Output the (X, Y) coordinate of the center of the cell containing the given text.  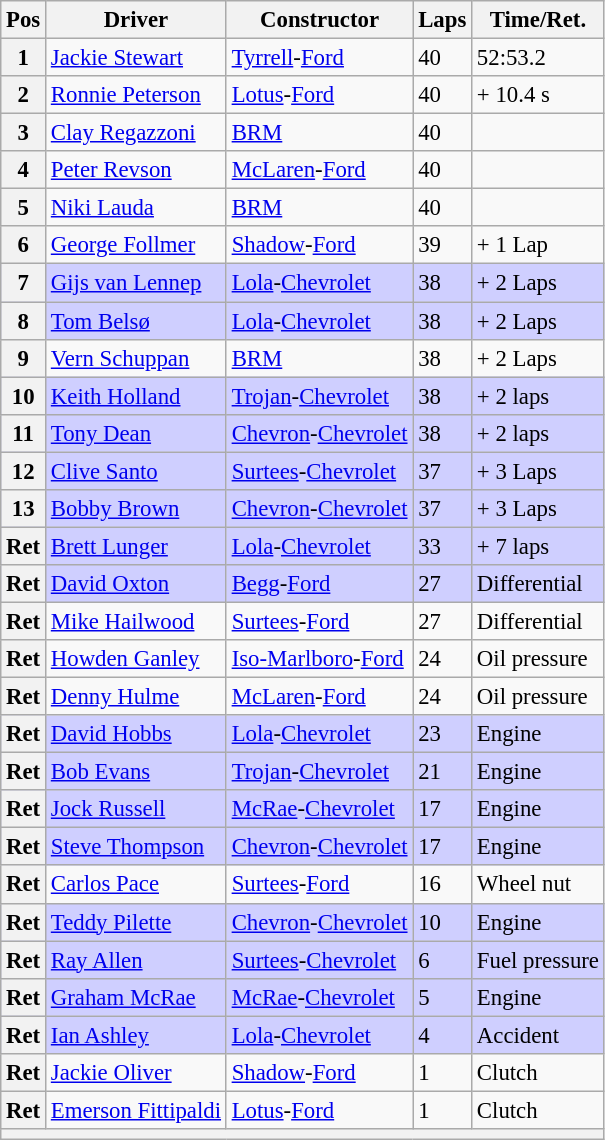
Jackie Oliver (136, 1073)
Brett Lunger (136, 546)
52:53.2 (538, 58)
Graham McRae (136, 997)
+ 1 Lap (538, 245)
Tyrrell-Ford (319, 58)
Tony Dean (136, 433)
Bobby Brown (136, 509)
Howden Ganley (136, 659)
Niki Lauda (136, 208)
Begg-Ford (319, 584)
Mike Hailwood (136, 621)
16 (442, 885)
Emerson Fittipaldi (136, 1110)
21 (442, 772)
12 (24, 471)
7 (24, 283)
Clay Regazzoni (136, 133)
Driver (136, 20)
Accident (538, 1035)
George Follmer (136, 245)
33 (442, 546)
23 (442, 734)
Pos (24, 20)
Ray Allen (136, 960)
Constructor (319, 20)
Bob Evans (136, 772)
Teddy Pilette (136, 922)
+ 10.4 s (538, 95)
Jock Russell (136, 809)
11 (24, 433)
Time/Ret. (538, 20)
Fuel pressure (538, 960)
8 (24, 321)
Iso-Marlboro-Ford (319, 659)
Keith Holland (136, 396)
Carlos Pace (136, 885)
3 (24, 133)
Steve Thompson (136, 847)
Clive Santo (136, 471)
13 (24, 509)
Tom Belsø (136, 321)
Peter Revson (136, 170)
David Oxton (136, 584)
Jackie Stewart (136, 58)
+ 7 laps (538, 546)
David Hobbs (136, 734)
9 (24, 358)
Wheel nut (538, 885)
Vern Schuppan (136, 358)
2 (24, 95)
Ian Ashley (136, 1035)
39 (442, 245)
Denny Hulme (136, 697)
Ronnie Peterson (136, 95)
Laps (442, 20)
Gijs van Lennep (136, 283)
